Return (X, Y) of the center of cell containing provided text 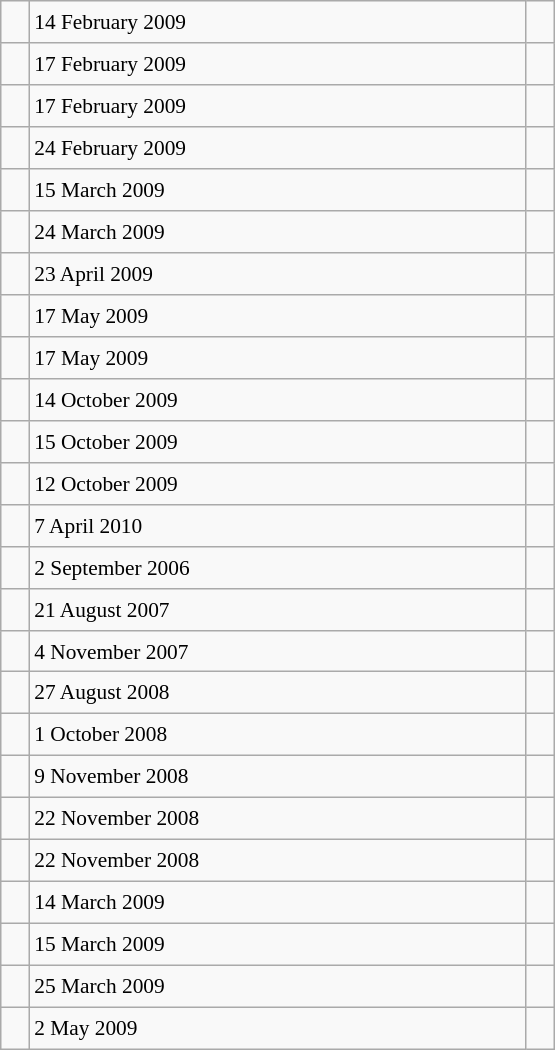
7 April 2010 (278, 525)
12 October 2009 (278, 483)
24 March 2009 (278, 232)
24 February 2009 (278, 148)
27 August 2008 (278, 693)
9 November 2008 (278, 777)
14 February 2009 (278, 22)
4 November 2007 (278, 651)
2 September 2006 (278, 567)
2 May 2009 (278, 1028)
14 March 2009 (278, 903)
15 October 2009 (278, 441)
23 April 2009 (278, 274)
14 October 2009 (278, 399)
25 March 2009 (278, 986)
21 August 2007 (278, 609)
1 October 2008 (278, 735)
